Find where the given text appears and provide that cell's center as [X, Y] coordinate. 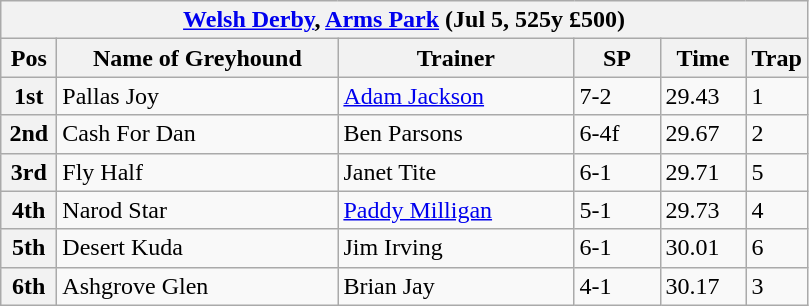
Adam Jackson [456, 96]
3 [776, 286]
29.43 [703, 96]
Jim Irving [456, 248]
5 [776, 172]
29.71 [703, 172]
2nd [29, 134]
30.01 [703, 248]
6 [776, 248]
1 [776, 96]
6-4f [617, 134]
Fly Half [198, 172]
Paddy Milligan [456, 210]
Trap [776, 58]
1st [29, 96]
Pos [29, 58]
Pallas Joy [198, 96]
Brian Jay [456, 286]
Name of Greyhound [198, 58]
Janet Tite [456, 172]
29.73 [703, 210]
5th [29, 248]
4-1 [617, 286]
Cash For Dan [198, 134]
Ashgrove Glen [198, 286]
4 [776, 210]
7-2 [617, 96]
SP [617, 58]
30.17 [703, 286]
Time [703, 58]
Trainer [456, 58]
29.67 [703, 134]
Desert Kuda [198, 248]
5-1 [617, 210]
4th [29, 210]
2 [776, 134]
3rd [29, 172]
6th [29, 286]
Narod Star [198, 210]
Welsh Derby, Arms Park (Jul 5, 525y £500) [404, 20]
Ben Parsons [456, 134]
